Scan for the cell matching the given text and deliver its (X, Y) coordinate at center. 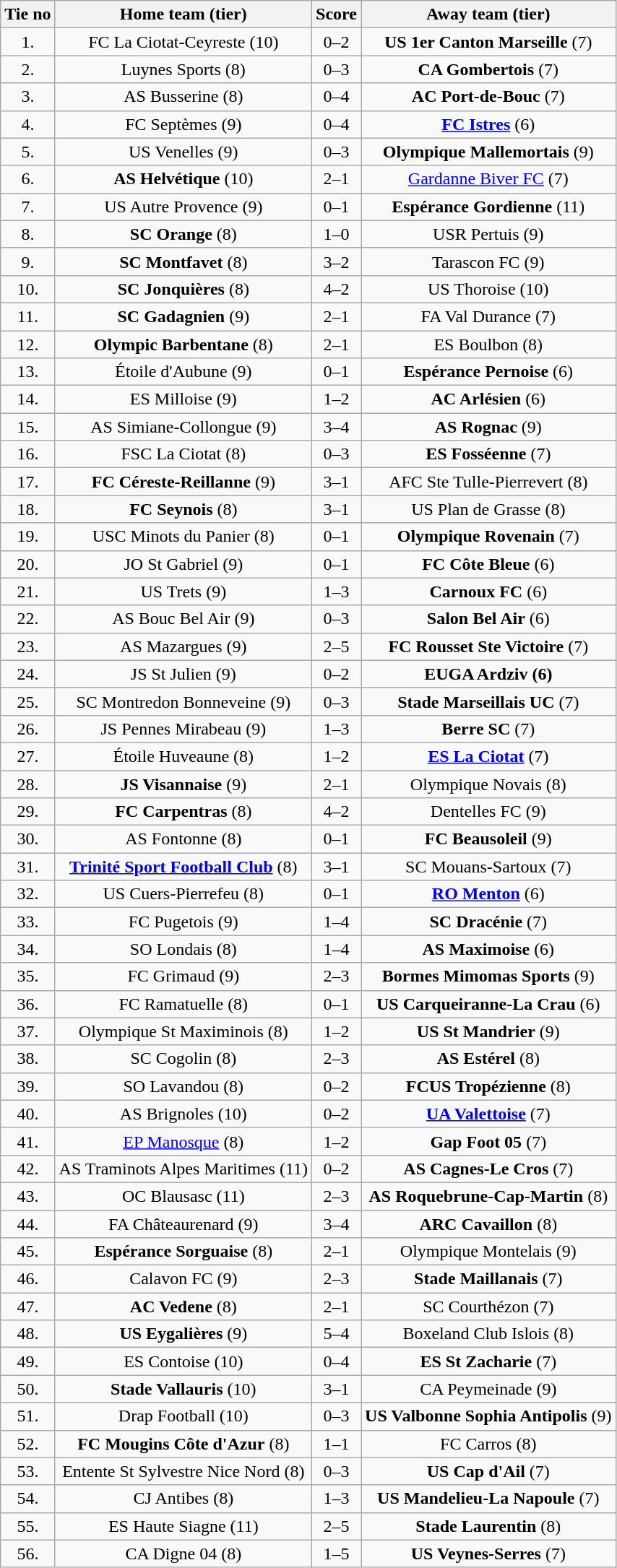
FC Grimaud (9) (184, 976)
AS Maximoise (6) (488, 949)
ES La Ciotat (7) (488, 756)
AS Helvétique (10) (184, 179)
19. (27, 537)
28. (27, 784)
Gardanne Biver FC (7) (488, 179)
40. (27, 1114)
18. (27, 509)
33. (27, 922)
AS Bouc Bel Air (9) (184, 619)
6. (27, 179)
Olympique Montelais (9) (488, 1252)
ARC Cavaillon (8) (488, 1224)
Carnoux FC (6) (488, 592)
US Valbonne Sophia Antipolis (9) (488, 1416)
Stade Marseillais UC (7) (488, 701)
AS Simiane-Collongue (9) (184, 427)
23. (27, 646)
CA Gombertois (7) (488, 69)
FC Carpentras (8) (184, 812)
50. (27, 1389)
AS Fontonne (8) (184, 839)
42. (27, 1169)
8. (27, 234)
Bormes Mimomas Sports (9) (488, 976)
US Cuers-Pierrefeu (8) (184, 894)
UA Valettoise (7) (488, 1114)
US Cap d'Ail (7) (488, 1471)
US Thoroise (10) (488, 289)
AFC Ste Tulle-Pierrevert (8) (488, 482)
Olympic Barbentane (8) (184, 345)
Calavon FC (9) (184, 1279)
15. (27, 427)
FC Ramatuelle (8) (184, 1004)
FA Val Durance (7) (488, 316)
FC Seynois (8) (184, 509)
ES Fosséenne (7) (488, 454)
53. (27, 1471)
FC Beausoleil (9) (488, 839)
3. (27, 97)
USR Pertuis (9) (488, 234)
SC Montfavet (8) (184, 261)
EUGA Ardziv (6) (488, 674)
4. (27, 124)
US Mandelieu-La Napoule (7) (488, 1499)
Espérance Sorguaise (8) (184, 1252)
39. (27, 1086)
38. (27, 1059)
AS Mazargues (9) (184, 646)
RO Menton (6) (488, 894)
US Trets (9) (184, 592)
31. (27, 867)
FC Mougins Côte d'Azur (8) (184, 1444)
41. (27, 1141)
ES Milloise (9) (184, 399)
ES Boulbon (8) (488, 345)
36. (27, 1004)
CA Peymeinade (9) (488, 1389)
ES St Zacharie (7) (488, 1361)
35. (27, 976)
Olympique Mallemortais (9) (488, 152)
US Eygalières (9) (184, 1334)
SO Lavandou (8) (184, 1086)
ES Contoise (10) (184, 1361)
12. (27, 345)
Score (337, 14)
SC Cogolin (8) (184, 1059)
43. (27, 1196)
Luynes Sports (8) (184, 69)
SC Orange (8) (184, 234)
AS Rognac (9) (488, 427)
Olympique Novais (8) (488, 784)
Home team (tier) (184, 14)
USC Minots du Panier (8) (184, 537)
CJ Antibes (8) (184, 1499)
FC Céreste-Reillanne (9) (184, 482)
5–4 (337, 1334)
JS Pennes Mirabeau (9) (184, 729)
AS Traminots Alpes Maritimes (11) (184, 1169)
SC Mouans-Sartoux (7) (488, 867)
AC Port-de-Bouc (7) (488, 97)
16. (27, 454)
SC Courthézon (7) (488, 1307)
AC Vedene (8) (184, 1307)
FC Pugetois (9) (184, 922)
US Venelles (9) (184, 152)
EP Manosque (8) (184, 1141)
Stade Vallauris (10) (184, 1389)
34. (27, 949)
27. (27, 756)
47. (27, 1307)
54. (27, 1499)
FC Septèmes (9) (184, 124)
Étoile d'Aubune (9) (184, 372)
ES Haute Siagne (11) (184, 1526)
46. (27, 1279)
Tarascon FC (9) (488, 261)
37. (27, 1031)
45. (27, 1252)
22. (27, 619)
Trinité Sport Football Club (8) (184, 867)
Gap Foot 05 (7) (488, 1141)
Espérance Pernoise (6) (488, 372)
AS Roquebrune-Cap-Martin (8) (488, 1196)
FC Côte Bleue (6) (488, 564)
CA Digne 04 (8) (184, 1554)
FC La Ciotat-Ceyreste (10) (184, 42)
49. (27, 1361)
Drap Football (10) (184, 1416)
9. (27, 261)
29. (27, 812)
10. (27, 289)
55. (27, 1526)
JS St Julien (9) (184, 674)
FA Châteaurenard (9) (184, 1224)
US Plan de Grasse (8) (488, 509)
US St Mandrier (9) (488, 1031)
SC Gadagnien (9) (184, 316)
FCUS Tropézienne (8) (488, 1086)
Stade Laurentin (8) (488, 1526)
14. (27, 399)
44. (27, 1224)
1. (27, 42)
US 1er Canton Marseille (7) (488, 42)
FSC La Ciotat (8) (184, 454)
Espérance Gordienne (11) (488, 207)
3–2 (337, 261)
AS Brignoles (10) (184, 1114)
AC Arlésien (6) (488, 399)
24. (27, 674)
48. (27, 1334)
US Carqueiranne-La Crau (6) (488, 1004)
26. (27, 729)
Olympique St Maximinois (8) (184, 1031)
1–0 (337, 234)
17. (27, 482)
Olympique Rovenain (7) (488, 537)
SC Montredon Bonneveine (9) (184, 701)
Stade Maillanais (7) (488, 1279)
FC Carros (8) (488, 1444)
FC Istres (6) (488, 124)
13. (27, 372)
1–5 (337, 1554)
7. (27, 207)
AS Cagnes-Le Cros (7) (488, 1169)
Boxeland Club Islois (8) (488, 1334)
US Veynes-Serres (7) (488, 1554)
FC Rousset Ste Victoire (7) (488, 646)
SO Londais (8) (184, 949)
SC Dracénie (7) (488, 922)
Salon Bel Air (6) (488, 619)
JO St Gabriel (9) (184, 564)
Away team (tier) (488, 14)
SC Jonquières (8) (184, 289)
21. (27, 592)
52. (27, 1444)
20. (27, 564)
Berre SC (7) (488, 729)
Dentelles FC (9) (488, 812)
56. (27, 1554)
OC Blausasc (11) (184, 1196)
JS Visannaise (9) (184, 784)
1–1 (337, 1444)
11. (27, 316)
5. (27, 152)
30. (27, 839)
Tie no (27, 14)
Entente St Sylvestre Nice Nord (8) (184, 1471)
2. (27, 69)
51. (27, 1416)
US Autre Provence (9) (184, 207)
25. (27, 701)
AS Busserine (8) (184, 97)
32. (27, 894)
Étoile Huveaune (8) (184, 756)
AS Estérel (8) (488, 1059)
